Pinpoint the cell where the given text exists, returning its [x, y] midpoint coordinate. 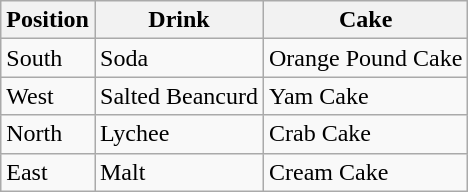
Soda [178, 58]
West [48, 96]
Orange Pound Cake [366, 58]
South [48, 58]
Lychee [178, 134]
East [48, 172]
Drink [178, 20]
Malt [178, 172]
Yam Cake [366, 96]
Cream Cake [366, 172]
Crab Cake [366, 134]
Salted Beancurd [178, 96]
Position [48, 20]
North [48, 134]
Cake [366, 20]
